Extract the [X, Y] coordinate from the center of the cell holding the provided text.  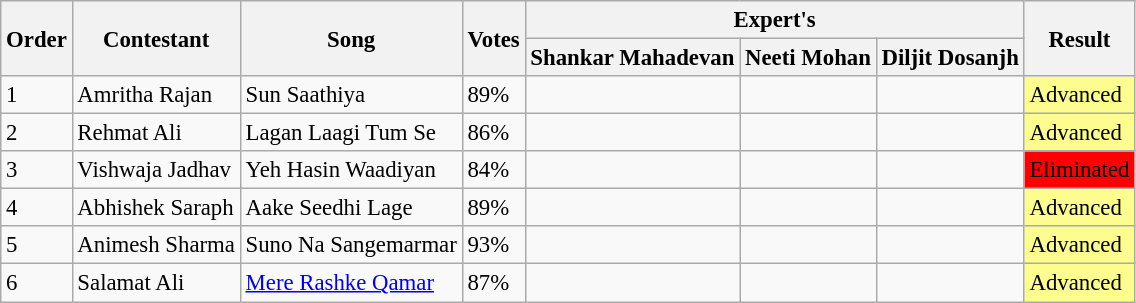
Sun Saathiya [351, 95]
4 [36, 208]
Rehmat Ali [156, 133]
Result [1080, 38]
Yeh Hasin Waadiyan [351, 170]
Order [36, 38]
Votes [494, 38]
Abhishek Saraph [156, 208]
2 [36, 133]
Vishwaja Jadhav [156, 170]
6 [36, 283]
87% [494, 283]
Aake Seedhi Lage [351, 208]
1 [36, 95]
Neeti Mohan [808, 58]
Amritha Rajan [156, 95]
Animesh Sharma [156, 245]
Diljit Dosanjh [950, 58]
86% [494, 133]
Song [351, 38]
84% [494, 170]
Lagan Laagi Tum Se [351, 133]
Shankar Mahadevan [632, 58]
93% [494, 245]
Eliminated [1080, 170]
Suno Na Sangemarmar [351, 245]
Expert's [774, 20]
Salamat Ali [156, 283]
5 [36, 245]
Contestant [156, 38]
3 [36, 170]
Mere Rashke Qamar [351, 283]
